Determine the [x, y] coordinate at the center of the cell enclosing the given text.  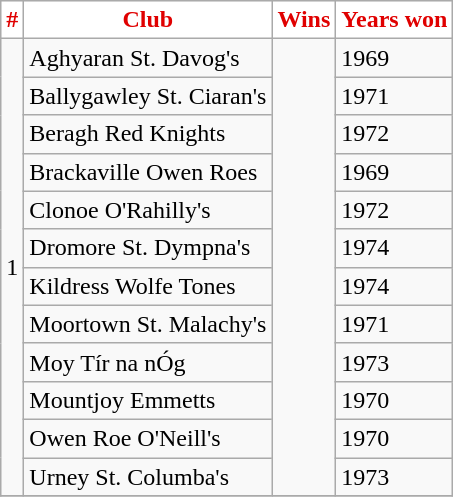
# [12, 20]
Years won [394, 20]
Aghyaran St. Davog's [148, 58]
Mountjoy Emmetts [148, 400]
Urney St. Columba's [148, 477]
Ballygawley St. Ciaran's [148, 96]
Beragh Red Knights [148, 134]
Kildress Wolfe Tones [148, 286]
Moy Tír na nÓg [148, 362]
1 [12, 268]
Wins [304, 20]
Club [148, 20]
Owen Roe O'Neill's [148, 438]
Clonoe O'Rahilly's [148, 210]
Moortown St. Malachy's [148, 324]
Brackaville Owen Roes [148, 172]
Dromore St. Dympna's [148, 248]
